Search for the cell housing the specified text and yield its [x, y] center coordinate. 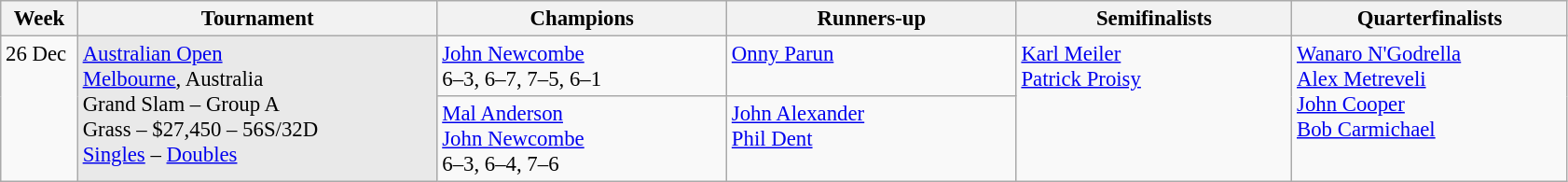
Wanaro N'Godrella Alex Metreveli John Cooper Bob Carmichael [1430, 109]
Tournament [257, 19]
Week [39, 19]
John Alexander Phil Dent [873, 139]
Champions [582, 19]
26 Dec [39, 109]
Semifinalists [1154, 19]
Mal Anderson John Newcombe 6–3, 6–4, 7–6 [582, 139]
Karl Meiler Patrick Proisy [1154, 109]
Onny Parun [873, 67]
John Newcombe 6–3, 6–7, 7–5, 6–1 [582, 67]
Australian Open Melbourne, Australia Grand Slam – Group A Grass – $27,450 – 56S/32D Singles – Doubles [257, 109]
Runners-up [873, 19]
Quarterfinalists [1430, 19]
